Capture the cell that displays the provided text and extract its (x, y) central coordinate. 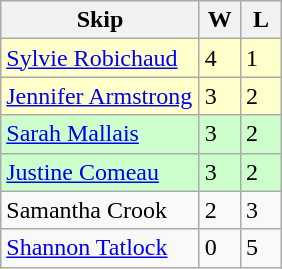
W (220, 20)
Justine Comeau (100, 172)
0 (220, 248)
Jennifer Armstrong (100, 96)
5 (260, 248)
1 (260, 58)
Samantha Crook (100, 210)
Sylvie Robichaud (100, 58)
L (260, 20)
Shannon Tatlock (100, 248)
Skip (100, 20)
Sarah Mallais (100, 134)
4 (220, 58)
